For the text-containing cell, return its midpoint in (x, y) coordinate format. 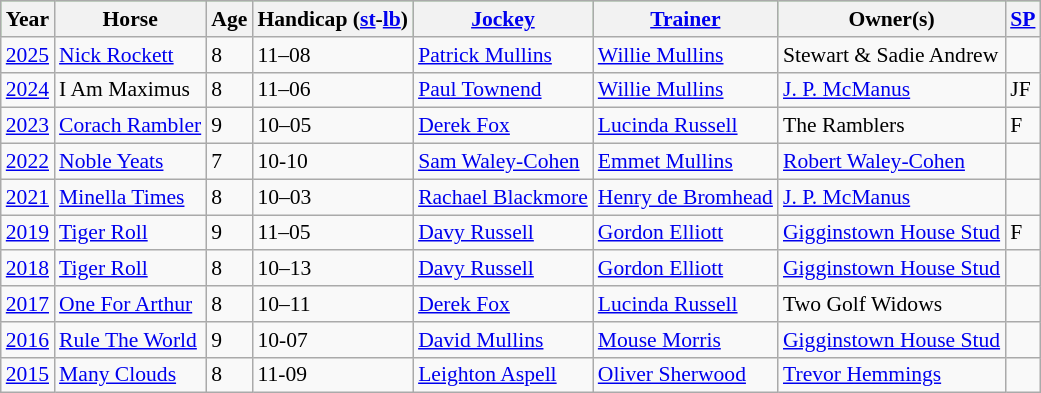
Emmet Mullins (686, 162)
Many Clouds (130, 375)
10-07 (332, 340)
2023 (28, 126)
10–05 (332, 126)
2016 (28, 340)
Oliver Sherwood (686, 375)
2022 (28, 162)
Trainer (686, 19)
10–11 (332, 304)
Stewart & Sadie Andrew (892, 55)
Rachael Blackmore (503, 197)
Jockey (503, 19)
Rule The World (130, 340)
I Am Maximus (130, 90)
11–08 (332, 55)
Leighton Aspell (503, 375)
10–13 (332, 269)
Patrick Mullins (503, 55)
David Mullins (503, 340)
2021 (28, 197)
2019 (28, 233)
2017 (28, 304)
10–03 (332, 197)
Owner(s) (892, 19)
Two Golf Widows (892, 304)
Nick Rockett (130, 55)
Trevor Hemmings (892, 375)
SP (1022, 19)
Year (28, 19)
JF (1022, 90)
2015 (28, 375)
Age (229, 19)
Sam Waley-Cohen (503, 162)
The Ramblers (892, 126)
2025 (28, 55)
Minella Times (130, 197)
Robert Waley-Cohen (892, 162)
Handicap (st-lb) (332, 19)
2024 (28, 90)
Corach Rambler (130, 126)
11–05 (332, 233)
Paul Townend (503, 90)
Noble Yeats (130, 162)
One For Arthur (130, 304)
Horse (130, 19)
Henry de Bromhead (686, 197)
11–06 (332, 90)
11-09 (332, 375)
Mouse Morris (686, 340)
10-10 (332, 162)
7 (229, 162)
2018 (28, 269)
